Output the (X, Y) coordinate of the center of the cell containing the given text.  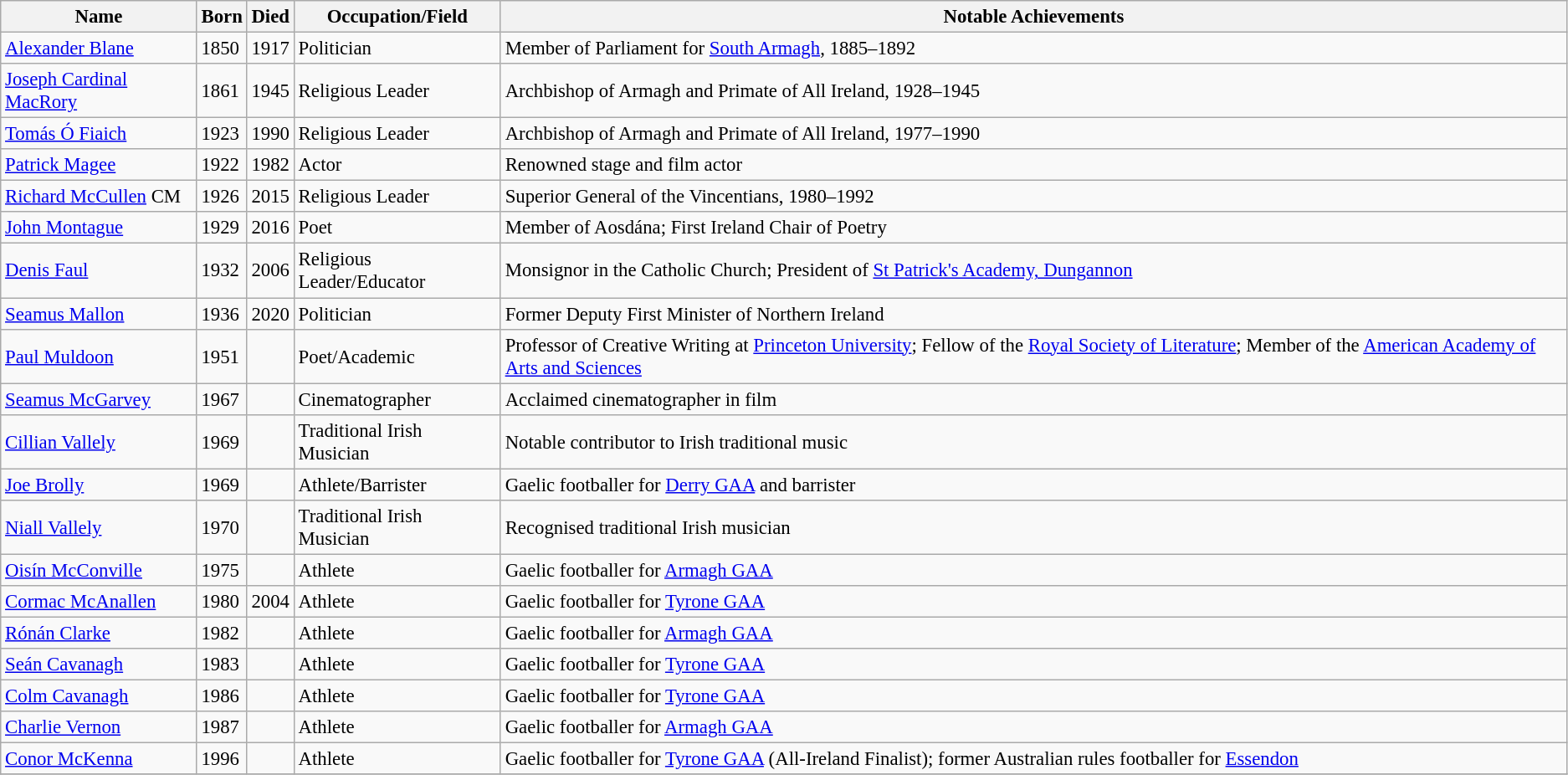
1996 (222, 759)
Former Deputy First Minister of Northern Ireland (1033, 314)
Superior General of the Vincentians, 1980–1992 (1033, 197)
Actor (397, 165)
2015 (270, 197)
Niall Vallely (99, 527)
Poet (397, 228)
1983 (222, 665)
Charlie Vernon (99, 727)
Seamus Mallon (99, 314)
Acclaimed cinematographer in film (1033, 399)
Archbishop of Armagh and Primate of All Ireland, 1977–1990 (1033, 134)
Patrick Magee (99, 165)
Cillian Vallely (99, 442)
Gaelic footballer for Tyrone GAA (All‑Ireland Finalist); former Australian rules footballer for Essendon (1033, 759)
Gaelic footballer for Derry GAA and barrister (1033, 485)
Denis Faul (99, 271)
1967 (222, 399)
2004 (270, 602)
John Montague (99, 228)
Seamus McGarvey (99, 399)
Renowned stage and film actor (1033, 165)
1850 (222, 49)
Rónán Clarke (99, 633)
1987 (222, 727)
1861 (222, 90)
Joseph Cardinal MacRory (99, 90)
Born (222, 17)
1923 (222, 134)
Richard McCullen CM (99, 197)
Member of Aosdána; First Ireland Chair of Poetry (1033, 228)
2006 (270, 271)
1951 (222, 357)
Died (270, 17)
Oisín McConville (99, 570)
Monsignor in the Catholic Church; President of St Patrick's Academy, Dungannon (1033, 271)
1929 (222, 228)
2016 (270, 228)
1917 (270, 49)
Name (99, 17)
1926 (222, 197)
Cormac McAnallen (99, 602)
Conor McKenna (99, 759)
Colm Cavanagh (99, 696)
Professor of Creative Writing at Princeton University; Fellow of the Royal Society of Literature; Member of the American Academy of Arts and Sciences (1033, 357)
1980 (222, 602)
1932 (222, 271)
1970 (222, 527)
Tomás Ó Fiaich (99, 134)
1990 (270, 134)
1936 (222, 314)
Notable Achievements (1033, 17)
Occupation/Field (397, 17)
Religious Leader/Educator (397, 271)
Alexander Blane (99, 49)
Seán Cavanagh (99, 665)
Archbishop of Armagh and Primate of All Ireland, 1928–1945 (1033, 90)
Member of Parliament for South Armagh, 1885–1892 (1033, 49)
Joe Brolly (99, 485)
Poet/Academic (397, 357)
2020 (270, 314)
Notable contributor to Irish traditional music (1033, 442)
1922 (222, 165)
Athlete/Barrister (397, 485)
Recognised traditional Irish musician (1033, 527)
1986 (222, 696)
Paul Muldoon (99, 357)
Cinematographer (397, 399)
1975 (222, 570)
1945 (270, 90)
